Capture the cell that displays the provided text and extract its [X, Y] central coordinate. 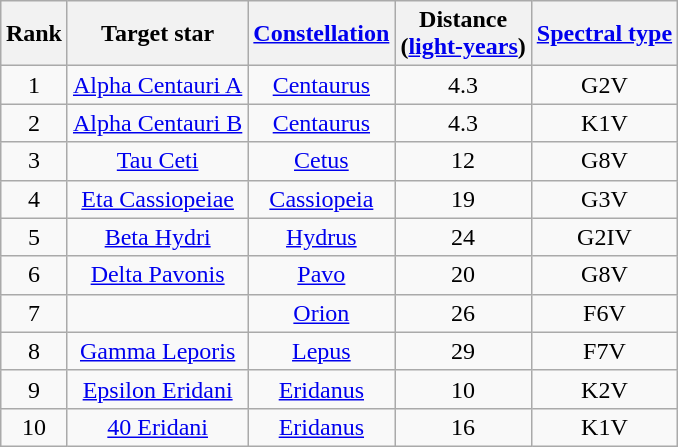
Tau Ceti [157, 161]
19 [463, 199]
Target star [157, 34]
Alpha Centauri A [157, 85]
K2V [604, 389]
8 [34, 351]
G3V [604, 199]
Cassiopeia [322, 199]
7 [34, 313]
Lepus [322, 351]
F6V [604, 313]
Rank [34, 34]
26 [463, 313]
Cetus [322, 161]
Constellation [322, 34]
12 [463, 161]
F7V [604, 351]
Spectral type [604, 34]
Distance(light-years) [463, 34]
16 [463, 427]
9 [34, 389]
G2IV [604, 237]
Epsilon Eridani [157, 389]
6 [34, 275]
29 [463, 351]
Beta Hydri [157, 237]
4 [34, 199]
Delta Pavonis [157, 275]
Alpha Centauri B [157, 123]
Eta Cassiopeiae [157, 199]
Hydrus [322, 237]
Pavo [322, 275]
2 [34, 123]
5 [34, 237]
G2V [604, 85]
3 [34, 161]
Orion [322, 313]
24 [463, 237]
40 Eridani [157, 427]
1 [34, 85]
20 [463, 275]
Gamma Leporis [157, 351]
